Detect which cell encompasses the target text, then output its (X, Y) center coordinate. 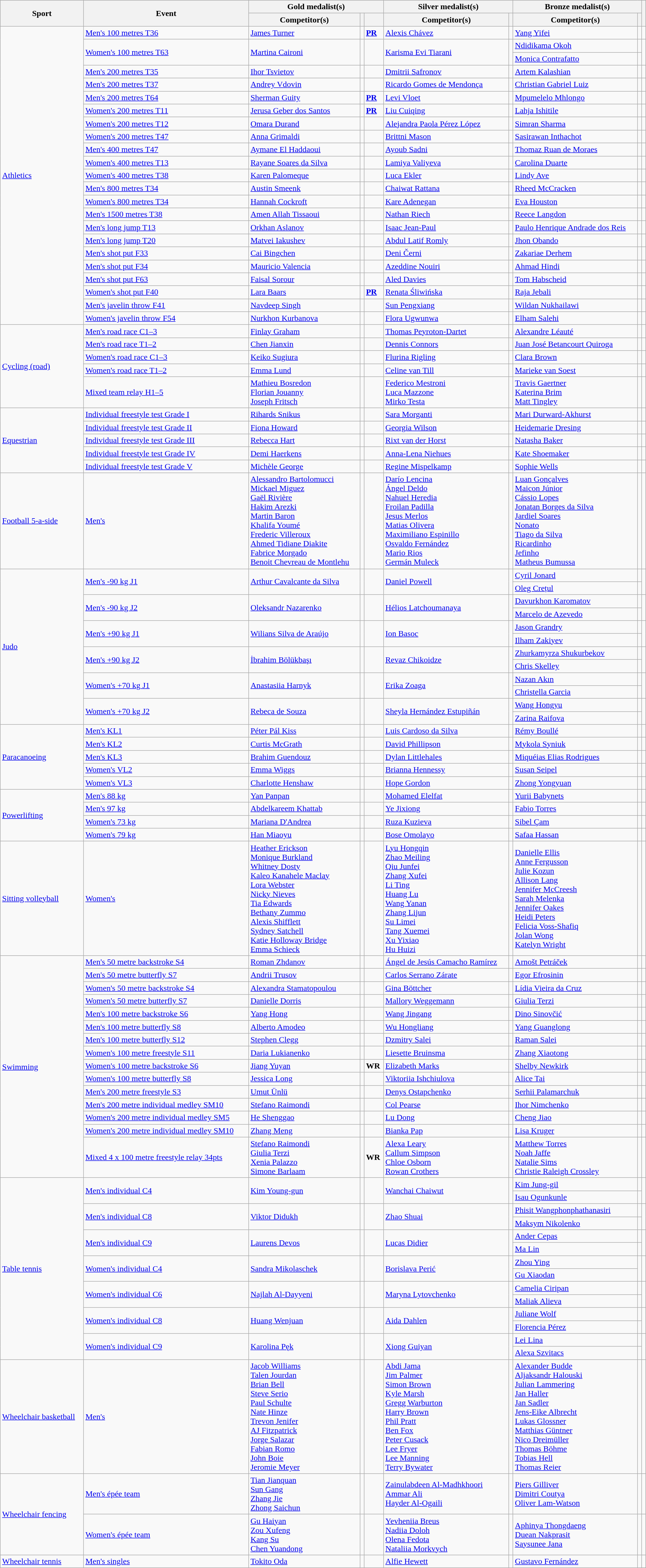
Women's road race T1–2 (166, 370)
Travis GaertnerKaterina BrimMatt Tingley (575, 392)
Sandra Mikolaschek (305, 1269)
Finlay Graham (305, 331)
Hélios Latchoumanaya (446, 608)
Brianna Hennessy (446, 770)
Wheelchair fencing (42, 1514)
Borislava Perić (446, 1269)
Kare Adenegan (446, 201)
Federico MestroniLuca MazzoneMirko Testa (446, 392)
Bronze medalist(s) (577, 7)
Men's 800 metres T34 (166, 189)
Arthur Cavalcante da Silva (305, 582)
Ruza Kuzieva (446, 822)
Alejandra Paola Pérez López (446, 123)
Jessica Long (305, 1079)
Men's road race C1–3 (166, 331)
Women's 200 metres T12 (166, 123)
Denys Ostapchenko (446, 1092)
Ihor Tsvietov (305, 72)
Rixt van der Horst (446, 440)
Cycling (road) (42, 366)
Maryna Lytovchenko (446, 1295)
Erika Zoaga (446, 685)
Women's 200 metre individual medley SM5 (166, 1118)
Zhang Meng (305, 1131)
Zainulabdeen Al-MadhkhooriAmmar AliHayder Al-Ogaili (446, 1494)
Women's 100 metre freestyle S11 (166, 1053)
Arnošt Petráček (575, 962)
Men's individual C9 (166, 1243)
Lucas Didier (446, 1243)
Sheyla Hernández Estupiñán (446, 712)
Women's 800 metres T34 (166, 201)
Men's -90 kg J1 (166, 582)
Men's 400 metres T47 (166, 149)
Carlos Serrano Zárate (446, 975)
Men's 200 metres T64 (166, 98)
Karen Palomeque (305, 176)
Yan Panpan (305, 796)
Michèle George (305, 466)
Matthew TorresNoah JaffeNatalie SimsChristie Raleigh Crossley (575, 1157)
Chaiwat Rattana (446, 189)
Powerlifting (42, 815)
Piers GilliverDimitri CoutyaOliver Lam-Watson (575, 1494)
Alberto Amodeo (305, 1027)
Deni Černi (446, 253)
Viktoriia Ishchiulova (446, 1079)
Tian JianquanSun GangZhang JieZhong Saichun (305, 1494)
Individual freestyle test Grade II (166, 428)
Omara Durand (305, 123)
Mauricio Valencia (305, 266)
Alexa Szvitacs (575, 1353)
Monica Contrafatto (575, 59)
Men's 200 metre freestyle S3 (166, 1092)
Dzmitry Salei (446, 1040)
Alfie Hewett (446, 1561)
Dino Sinovčić (575, 1014)
Men's KL3 (166, 757)
Zhou Ying (575, 1262)
Juliane Wolf (575, 1314)
Egor Efrosinin (575, 975)
Men's shot put F34 (166, 266)
Women's +70 kg J1 (166, 685)
Sherman Guity (305, 98)
Zakariae Derhem (575, 253)
Raja Jebali (575, 292)
Men's long jump T13 (166, 227)
Sara Morganti (446, 415)
Men's road race T1–2 (166, 344)
Men's singles (166, 1561)
Gina Böttcher (446, 988)
Clara Brown (575, 357)
Karolina Pęk (305, 1346)
Dennis Connors (446, 344)
Ihor Nimchenko (575, 1105)
Wilians Silva de Araújo (305, 633)
Women's 100 metre butterfly S8 (166, 1079)
Flora Ugwunwa (446, 318)
Women's 50 metre backstroke S4 (166, 988)
Zhong Yongyuan (575, 783)
Celine van Till (446, 370)
Hope Gordon (446, 783)
Martina Caironi (305, 52)
Emma Wiggs (305, 770)
Raman Salei (575, 1040)
Sibel Çam (575, 822)
Men's individual C4 (166, 1191)
Mykola Syniuk (575, 744)
Kim Young-gun (305, 1191)
David Phillipson (446, 744)
Lu Dong (446, 1118)
Wang Hongyu (575, 705)
Women's individual C9 (166, 1346)
Zarina Raifova (575, 718)
Ahmad Hindi (575, 266)
Ángel de Jesús Camacho Ramírez (446, 962)
Ilham Zakiyev (575, 640)
Silver medalist(s) (448, 7)
Levi Vloet (446, 98)
Women's 200 metres T11 (166, 110)
Individual freestyle test Grade V (166, 466)
Mohamed Elelfat (446, 796)
Alice Tai (575, 1079)
Camelia Ciripan (575, 1288)
Ma Lin (575, 1249)
James Turner (305, 33)
Judo (42, 646)
Brahim Guendouz (305, 757)
Anna Grimaldi (305, 136)
Flurina Rigling (446, 357)
Wheelchair tennis (42, 1561)
Viktor Didukh (305, 1216)
Christella Garcia (575, 692)
Artem Kalashian (575, 72)
Women's 79 kg (166, 835)
Rémy Boullé (575, 731)
Anastasiia Harnyk (305, 685)
Simran Sharma (575, 123)
Equestrian (42, 440)
Lara Baars (305, 292)
Men's +90 kg J1 (166, 633)
Ander Cepas (575, 1236)
Zhurkamyrza Shukurbekov (575, 653)
Wildan Nukhailawi (575, 305)
Liesette Bruinsma (446, 1053)
Swimming (42, 1066)
Cheng Jiao (575, 1118)
Jhon Obando (575, 240)
Men's 100 metre backstroke S6 (166, 1014)
Gu Xiaodan (575, 1275)
Ndidikama Okoh (575, 46)
Men's 1500 metres T38 (166, 214)
Ricardo Gomes de Mendonça (446, 85)
Ion Basoc (446, 633)
Men's shot put F33 (166, 253)
Men's 200 metre individual medley SM10 (166, 1105)
Yurii Babynets (575, 796)
Nathan Riech (446, 214)
Athletics (42, 175)
Bianka Pap (446, 1131)
Fabio Torres (575, 809)
Men's shot put F63 (166, 279)
Lamiya Valiyeva (446, 163)
Chris Skelley (575, 666)
Giulia Terzi (575, 1001)
Gu HaiyanZou XufengKang SuChen Yuandong (305, 1534)
Mari Durward-Akhurst (575, 415)
Men's 100 metres T36 (166, 33)
Women's individual C4 (166, 1269)
Paulo Henrique Andrade dos Reis (575, 227)
Men's 100 metre butterfly S12 (166, 1040)
Alexis Chávez (446, 33)
Men's 50 metre butterfly S7 (166, 975)
Heidemarie Dresing (575, 428)
Maksym Nikolenko (575, 1223)
Chen Jianxin (305, 344)
Men's javelin throw F41 (166, 305)
Keiko Sugiura (305, 357)
Sport (42, 13)
Péter Pál Kiss (305, 731)
Zhao Shuai (446, 1216)
Individual freestyle test Grade I (166, 415)
Mixed 4 x 100 metre freestyle relay 34pts (166, 1157)
Jerusa Geber dos Santos (305, 110)
Stefano RaimondiGiulia TerziXenia PalazzoSimone Barlaam (305, 1157)
Women's shot put F40 (166, 292)
Liu Cuiqing (446, 110)
Jiang Yuyan (305, 1066)
Jacob WilliamsTalen JourdanBrian BellSteve SerioPaul SchulteNate HinzeTrevon JeniferAJ FitzpatrickJorge SalazarFabian RomoJohn BoieJeromie Meyer (305, 1416)
Cyril Jonard (575, 575)
Paracanoeing (42, 757)
Wanchai Chaiwut (446, 1191)
Brittni Mason (446, 136)
Men's +90 kg J2 (166, 659)
Wu Hongliang (446, 1027)
Women's 400 metres T13 (166, 163)
Abdelkareem Khattab (305, 809)
Anna-Lena Niehues (446, 453)
Christian Gabriel Luiz (575, 85)
Aida Dahlen (446, 1320)
Women's 200 metres T47 (166, 136)
Rebeca de Souza (305, 712)
Navdeep Singh (305, 305)
Alexandre Léauté (575, 331)
Men's -90 kg J2 (166, 608)
Women's VL2 (166, 770)
Women's javelin throw F54 (166, 318)
Orkhan Aslanov (305, 227)
Tom Habscheid (575, 279)
Wang Jingang (446, 1014)
Men's 97 kg (166, 809)
Aymane El Haddaoui (305, 149)
He Shenggao (305, 1118)
Football 5-a-side (42, 521)
Col Pearse (446, 1105)
Umut Ünlü (305, 1092)
Renata Śliwińska (446, 292)
Men's individual C8 (166, 1216)
Azeddine Nouiri (446, 266)
Reece Langdon (575, 214)
Danielle Dorris (305, 1001)
Lyu HongqinZhao MeilingQiu JunfeiZhang XufeiLi TingHuang LuWang YananZhang LijunSu LimeiTang XuemeiXu YixiaoHu Huizi (446, 898)
Curtis McGrath (305, 744)
Women's individual C6 (166, 1295)
Serhii Palamarchuk (575, 1092)
Elham Salehi (575, 318)
Women's 200 metre individual medley SM10 (166, 1131)
Ye Jixiong (446, 809)
Shelby Newkirk (575, 1066)
Women's (166, 898)
Austin Smeenk (305, 189)
Oleg Crețul (575, 588)
Maliak Alieva (575, 1301)
Revaz Chikoidze (446, 659)
Luan GonçalvesMaicon JúniorCássio LopesJonatan Borges da SilvaJardiel SoaresNonatoTiago da SilvaRicardinhoJefinhoMatheus Bumussa (575, 521)
Kim Jung-gil (575, 1184)
Kate Shoemaker (575, 453)
Andrii Trusov (305, 975)
Emma Lund (305, 370)
Daniel Powell (446, 582)
Davurkhon Karomatov (575, 601)
Mpumelelo Mhlongo (575, 98)
Individual freestyle test Grade IV (166, 453)
Women's 100 metres T63 (166, 52)
Abdi JamaJim PalmerSimon BrownKyle MarshGregg WarburtonHarry BrownPhil PrattBen FoxPeter CusackLee FryerLee ManningTerry Bywater (446, 1416)
Isaac Jean-Paul (446, 227)
Han Miaoyu (305, 835)
Matvei Iakushev (305, 240)
Sitting volleyball (42, 898)
Lindy Ave (575, 176)
Elizabeth Marks (446, 1066)
Women's 400 metres T38 (166, 176)
Mallory Weggemann (446, 1001)
Faisal Sorour (305, 279)
Natasha Baker (575, 440)
Zhang Xiaotong (575, 1053)
Women's 50 metre butterfly S7 (166, 1001)
Mixed team relay H1–5 (166, 392)
Rayane Soares da Silva (305, 163)
Najlah Al-Dayyeni (305, 1295)
Hannah Cockroft (305, 201)
Safaa Hassan (575, 835)
Event (166, 13)
Miquéias Elias Rodrigues (575, 757)
Alexandra Stamatopoulou (305, 988)
Men's 50 metre backstroke S4 (166, 962)
Women's 73 kg (166, 822)
Alexa LearyCallum SimpsonChloe OsbornRowan Crothers (446, 1157)
Rheed McCracken (575, 189)
Demi Haerkens (305, 453)
Lahja Ishitile (575, 110)
Huang Wenjuan (305, 1320)
Susan Seipel (575, 770)
Dmitrii Safronov (446, 72)
Oleksandr Nazarenko (305, 608)
Women's road race C1–3 (166, 357)
Xiong Guiyan (446, 1346)
Dylan Littlehales (446, 757)
Yang Yifei (575, 33)
Aled Davies (446, 279)
Women's épée team (166, 1534)
Yang Hong (305, 1014)
Lídia Vieira da Cruz (575, 988)
Men's 88 kg (166, 796)
Tokito Oda (305, 1561)
Men's long jump T20 (166, 240)
Men's 200 metres T37 (166, 85)
Sun Pengxiang (446, 305)
Men's 200 metres T35 (166, 72)
Gustavo Fernández (575, 1561)
Eva Houston (575, 201)
Isau Ogunkunle (575, 1197)
Sophie Wells (575, 466)
Yang Guanglong (575, 1027)
Jason Grandry (575, 627)
Lisa Kruger (575, 1131)
Daria Lukianenko (305, 1053)
Wheelchair basketball (42, 1416)
Rebecca Hart (305, 440)
Mathieu BosredonFlorian JouannyJoseph Fritsch (305, 392)
Nurkhon Kurbanova (305, 318)
Charlotte Henshaw (305, 783)
Bose Omolayo (446, 835)
Women's +70 kg J2 (166, 712)
Juan José Betancourt Quiroga (575, 344)
Lei Lina (575, 1340)
Gold medalist(s) (316, 7)
Individual freestyle test Grade III (166, 440)
Thomaz Ruan de Moraes (575, 149)
Thomas Peyroton-Dartet (446, 331)
Fiona Howard (305, 428)
Stefano Raimondi (305, 1105)
Luis Cardoso da Silva (446, 731)
İbrahim Bölükbaşı (305, 659)
Nazan Akın (575, 679)
Andrey Vdovin (305, 85)
Florencia Pérez (575, 1327)
Women's VL3 (166, 783)
Marieke van Soest (575, 370)
Rihards Snikus (305, 415)
Luca Ekler (446, 176)
Amen Allah Tissaoui (305, 214)
Women's 100 metre backstroke S6 (166, 1066)
Laurens Devos (305, 1243)
Yevheniia BreusNadiia DolohOlena FedotaNataliia Morkvych (446, 1534)
Georgia Wilson (446, 428)
Men's épée team (166, 1494)
Marcelo de Azevedo (575, 614)
Phisit Wangphonphathanasiri (575, 1210)
Table tennis (42, 1268)
Men's KL2 (166, 744)
Darío LencinaÁngel DeldoNahuel HerediaFroilan PadillaJesus MerlosMatias OliveraMaximiliano EspinilloOsvaldo FernándezMario RiosGermán Muleck (446, 521)
Cai Bingchen (305, 253)
Roman Zhdanov (305, 962)
Men's KL1 (166, 731)
Abdul Latif Romly (446, 240)
Women's individual C8 (166, 1320)
Aphinya ThongdaengDuean NakprasitSaysunee Jana (575, 1534)
Ayoub Sadni (446, 149)
Stephen Clegg (305, 1040)
Regine Mispelkamp (446, 466)
Karisma Evi Tiarani (446, 52)
Sasirawan Inthachot (575, 136)
Carolina Duarte (575, 163)
Men's 100 metre butterfly S8 (166, 1027)
Mariana D'Andrea (305, 822)
